For the text-containing cell, return its midpoint in [X, Y] coordinate format. 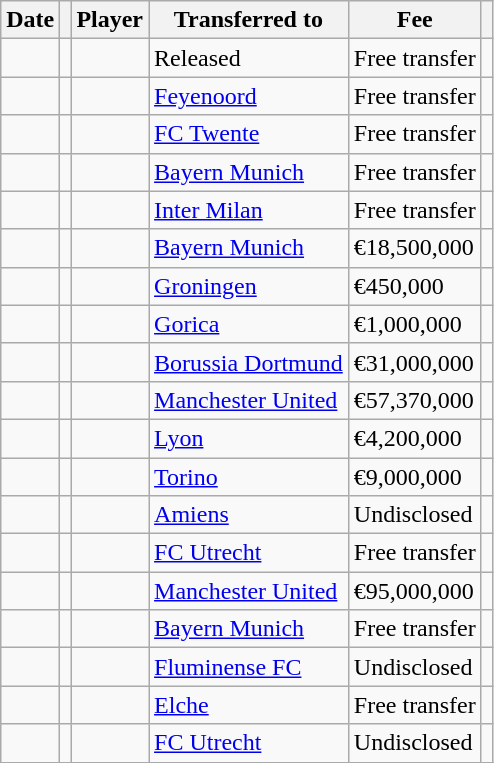
Player [110, 20]
€450,000 [414, 286]
Inter Milan [249, 210]
Transferred to [249, 20]
Torino [249, 477]
Feyenoord [249, 96]
€57,370,000 [414, 400]
Date [30, 20]
€1,000,000 [414, 324]
€9,000,000 [414, 477]
Borussia Dortmund [249, 362]
Elche [249, 705]
Lyon [249, 438]
€4,200,000 [414, 438]
Fee [414, 20]
€95,000,000 [414, 591]
€31,000,000 [414, 362]
Groningen [249, 286]
€18,500,000 [414, 248]
Gorica [249, 324]
Fluminense FC [249, 667]
Released [249, 58]
FC Twente [249, 134]
Amiens [249, 515]
